Scan for the cell matching the given text and deliver its [X, Y] coordinate at center. 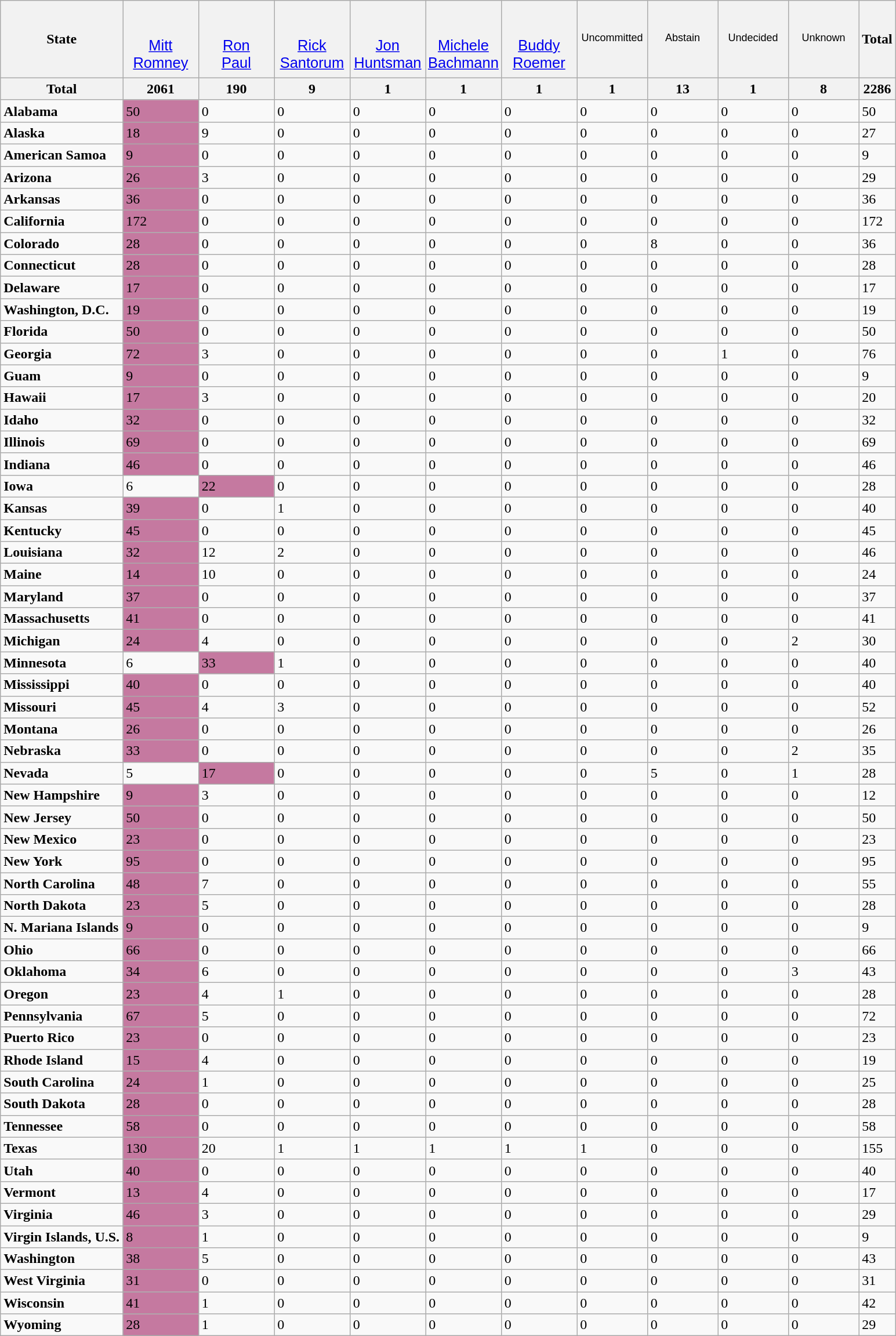
Missouri [61, 707]
New Mexico [61, 839]
Maine [61, 575]
Massachusetts [61, 619]
Vermont [61, 1192]
Wyoming [61, 1325]
Minnesota [61, 663]
48 [161, 883]
Texas [61, 1148]
52 [877, 707]
35 [877, 751]
Arizona [61, 177]
22 [236, 486]
76 [877, 354]
Oregon [61, 994]
39 [161, 508]
155 [877, 1148]
Maryland [61, 597]
Illinois [61, 442]
JonHuntsman [387, 39]
MicheleBachmann [463, 39]
Idaho [61, 420]
Iowa [61, 486]
Louisiana [61, 553]
California [61, 222]
RonPaul [236, 39]
South Dakota [61, 1104]
27 [877, 133]
Abstain [683, 39]
Indiana [61, 464]
Washington [61, 1259]
190 [236, 89]
67 [161, 1016]
25 [877, 1082]
Utah [61, 1170]
2286 [877, 89]
2061 [161, 89]
Pennsylvania [61, 1016]
18 [161, 133]
Colorado [61, 244]
Delaware [61, 288]
RickSantorum [312, 39]
State [61, 39]
BuddyRoemer [539, 39]
Kentucky [61, 531]
Alaska [61, 133]
Nevada [61, 773]
South Carolina [61, 1082]
130 [161, 1148]
American Samoa [61, 155]
MittRomney [161, 39]
New York [61, 861]
New Hampshire [61, 795]
New Jersey [61, 817]
Michigan [61, 641]
North Carolina [61, 883]
Uncommitted [612, 39]
38 [161, 1259]
Oklahoma [61, 972]
Undecided [753, 39]
14 [161, 575]
7 [236, 883]
10 [236, 575]
West Virginia [61, 1281]
Alabama [61, 111]
Washington, D.C. [61, 310]
Unknown [824, 39]
Kansas [61, 508]
Ohio [61, 950]
Montana [61, 729]
N. Mariana Islands [61, 928]
Florida [61, 332]
Rhode Island [61, 1060]
30 [877, 641]
Georgia [61, 354]
15 [161, 1060]
Tennessee [61, 1126]
Puerto Rico [61, 1038]
Guam [61, 376]
North Dakota [61, 906]
Hawaii [61, 398]
Connecticut [61, 266]
34 [161, 972]
Arkansas [61, 199]
Virgin Islands, U.S. [61, 1237]
Nebraska [61, 751]
Wisconsin [61, 1303]
Virginia [61, 1214]
Mississippi [61, 685]
55 [877, 883]
42 [877, 1303]
